Search for the cell housing the specified text and yield its (x, y) center coordinate. 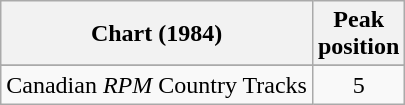
Chart (1984) (157, 34)
5 (358, 85)
Canadian RPM Country Tracks (157, 85)
Peakposition (358, 34)
